Return the [x, y] coordinate for the center point of the cell that contains the specified text.  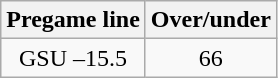
66 [210, 58]
Over/under [210, 20]
Pregame line [74, 20]
GSU –15.5 [74, 58]
